From the cell containing the given text, extract its center point as (x, y) coordinate. 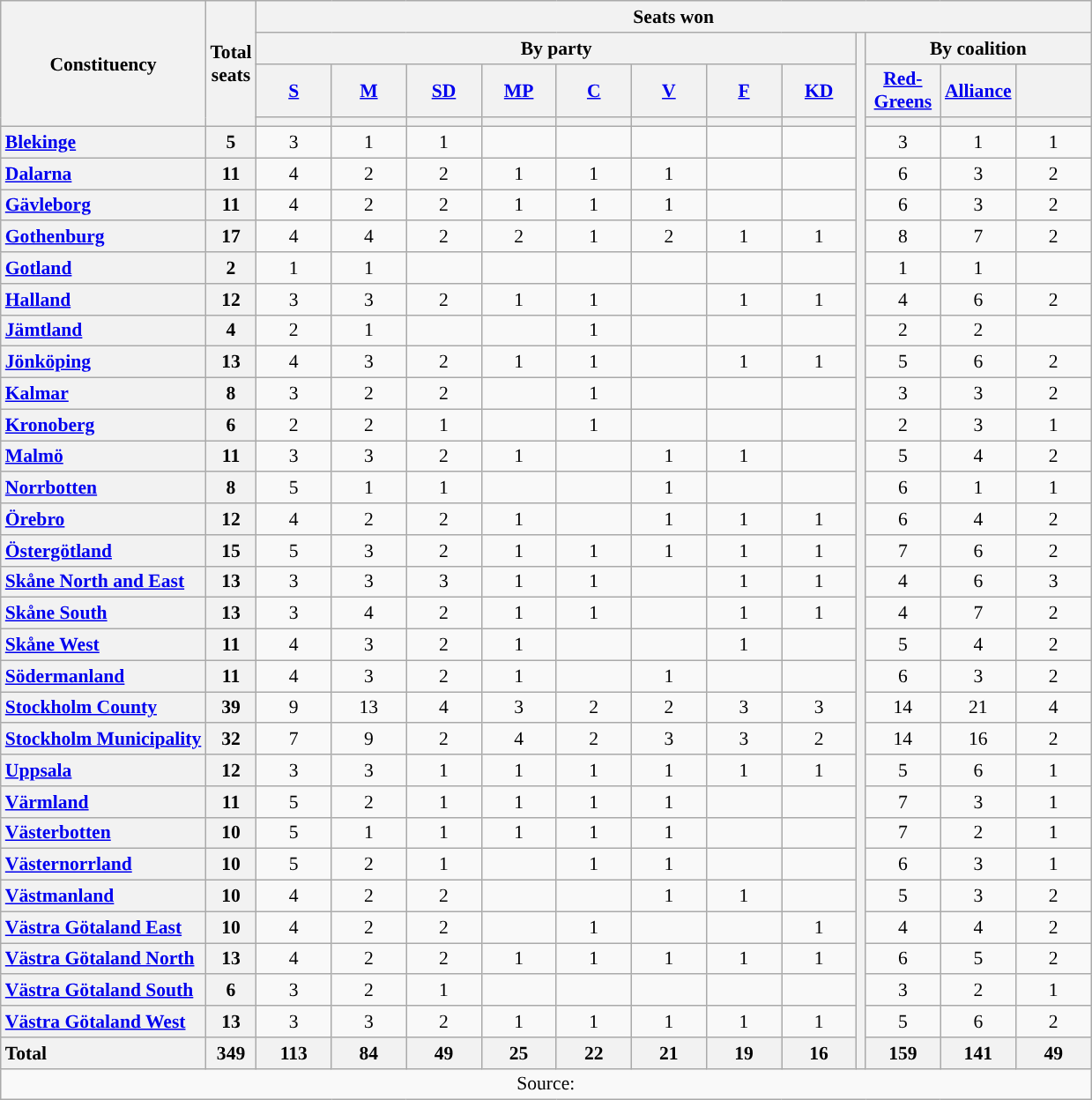
Blekinge (104, 143)
Stockholm Municipality (104, 740)
Östergötland (104, 551)
Stockholm County (104, 708)
141 (978, 1053)
17 (231, 237)
Västra Götaland West (104, 1022)
349 (231, 1053)
F (744, 90)
Örebro (104, 519)
Västmanland (104, 896)
Gothenburg (104, 237)
Jönköping (104, 362)
Södermanland (104, 676)
Värmland (104, 802)
84 (368, 1053)
Kronoberg (104, 425)
Red-Greens (903, 90)
Skåne West (104, 645)
Total (104, 1053)
Västra Götaland North (104, 959)
Alliance (978, 90)
V (668, 90)
Skåne North and East (104, 582)
SD (444, 90)
Gotland (104, 268)
Seats won (673, 17)
Västra Götaland South (104, 991)
Dalarna (104, 174)
113 (294, 1053)
By party (557, 48)
39 (231, 708)
25 (518, 1053)
MP (518, 90)
Constituency (104, 63)
Västra Götaland East (104, 927)
Jämtland (104, 331)
19 (744, 1053)
22 (594, 1053)
Uppsala (104, 770)
Västernorrland (104, 865)
M (368, 90)
15 (231, 551)
Totalseats (231, 63)
Kalmar (104, 394)
Västerbotten (104, 833)
By coalition (978, 48)
Malmö (104, 457)
Gävleborg (104, 205)
KD (820, 90)
Norrbotten (104, 488)
159 (903, 1053)
Skåne South (104, 613)
S (294, 90)
32 (231, 740)
Source: (546, 1084)
C (594, 90)
Halland (104, 300)
